Search for the cell housing the specified text and yield its [x, y] center coordinate. 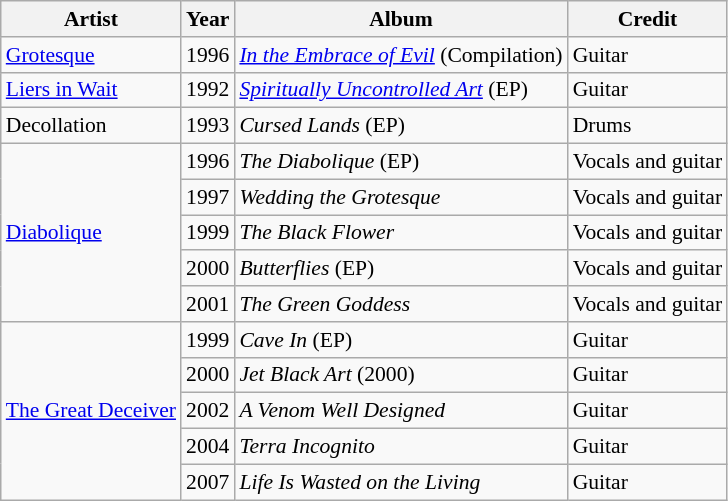
Artist [91, 19]
The Black Flower [400, 233]
Diabolique [91, 233]
Liers in Wait [91, 90]
The Green Goddess [400, 304]
Grotesque [91, 55]
Cave In (EP) [400, 340]
1992 [208, 90]
2001 [208, 304]
1993 [208, 126]
Cursed Lands (EP) [400, 126]
Credit [648, 19]
Butterflies (EP) [400, 269]
The Diabolique (EP) [400, 162]
Spiritually Uncontrolled Art (EP) [400, 90]
1997 [208, 197]
Decollation [91, 126]
A Venom Well Designed [400, 411]
Album [400, 19]
Wedding the Grotesque [400, 197]
2004 [208, 447]
Terra Incognito [400, 447]
Drums [648, 126]
In the Embrace of Evil (Compilation) [400, 55]
The Great Deceiver [91, 411]
Year [208, 19]
Life Is Wasted on the Living [400, 482]
2002 [208, 411]
Jet Black Art (2000) [400, 375]
2007 [208, 482]
